For the text-containing cell, return its midpoint in [x, y] coordinate format. 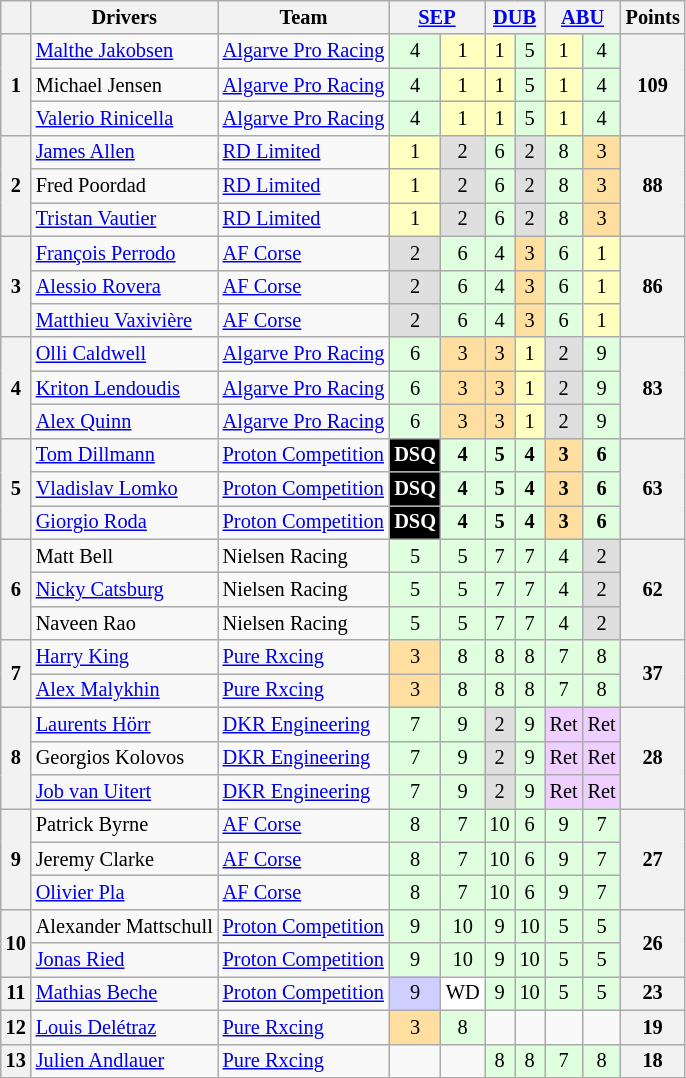
11 [16, 993]
Harry King [124, 657]
Fred Poordad [124, 186]
12 [16, 1027]
Mathias Beche [124, 993]
Matthieu Vaxivière [124, 320]
83 [653, 388]
Jeremy Clarke [124, 859]
23 [653, 993]
Job van Uitert [124, 791]
Vladislav Lomko [124, 489]
63 [653, 488]
27 [653, 858]
18 [653, 1061]
ABU [583, 17]
Malthe Jakobsen [124, 51]
109 [653, 84]
Drivers [124, 17]
Alex Quinn [124, 421]
Valerio Rinicella [124, 118]
James Allen [124, 152]
Alessio Rovera [124, 287]
Louis Delétraz [124, 1027]
SEP [436, 17]
DUB [515, 17]
Tristan Vautier [124, 219]
Nicky Catsburg [124, 589]
François Perrodo [124, 253]
Julien Andlauer [124, 1061]
Kriton Lendoudis [124, 388]
88 [653, 186]
Naveen Rao [124, 623]
37 [653, 674]
Patrick Byrne [124, 825]
Tom Dillmann [124, 455]
Olivier Pla [124, 892]
Laurents Hörr [124, 724]
Michael Jensen [124, 85]
Matt Bell [124, 556]
Points [653, 17]
62 [653, 590]
Giorgio Roda [124, 522]
28 [653, 758]
26 [653, 942]
Alex Malykhin [124, 690]
86 [653, 286]
Georgios Kolovos [124, 758]
Olli Caldwell [124, 354]
WD [463, 993]
19 [653, 1027]
13 [16, 1061]
Team [304, 17]
Alexander Mattschull [124, 926]
Jonas Ried [124, 960]
